Capture the cell that displays the provided text and extract its (X, Y) central coordinate. 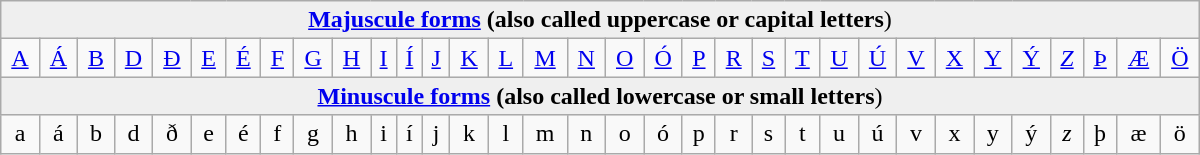
X (954, 58)
l (506, 134)
H (351, 58)
ð (172, 134)
Ö (1180, 58)
É (244, 58)
f (278, 134)
æ (1139, 134)
m (545, 134)
d (133, 134)
ó (663, 134)
L (506, 58)
E (208, 58)
é (244, 134)
F (278, 58)
z (1066, 134)
á (58, 134)
þ (1100, 134)
g (313, 134)
P (698, 58)
Ó (663, 58)
K (469, 58)
Majuscule forms (also called uppercase or capital letters) (600, 20)
S (768, 58)
ý (1031, 134)
ö (1180, 134)
x (954, 134)
j (436, 134)
r (734, 134)
i (384, 134)
t (802, 134)
p (698, 134)
Í (409, 58)
k (469, 134)
s (768, 134)
R (734, 58)
G (313, 58)
Ý (1031, 58)
N (586, 58)
Ú (877, 58)
T (802, 58)
Y (993, 58)
Þ (1100, 58)
ú (877, 134)
a (20, 134)
Ð (172, 58)
Æ (1139, 58)
V (916, 58)
n (586, 134)
I (384, 58)
o (624, 134)
í (409, 134)
Minuscule forms (also called lowercase or small letters) (600, 96)
e (208, 134)
J (436, 58)
U (839, 58)
b (96, 134)
h (351, 134)
y (993, 134)
Z (1066, 58)
D (133, 58)
A (20, 58)
u (839, 134)
v (916, 134)
M (545, 58)
B (96, 58)
O (624, 58)
Á (58, 58)
